Search for the cell housing the specified text and yield its [x, y] center coordinate. 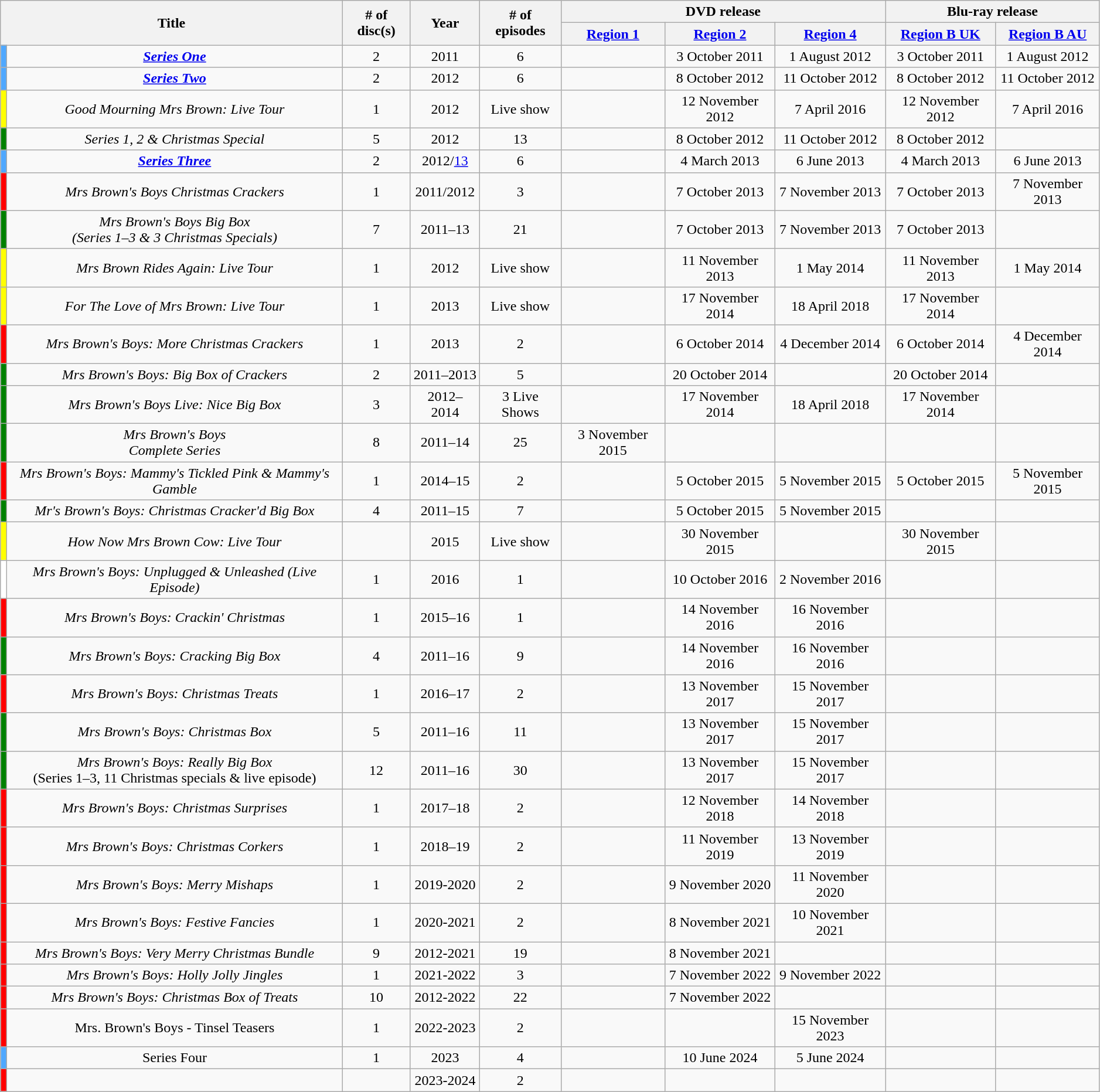
2023-2024 [445, 1080]
10 November 2021 [830, 923]
2012–2014 [445, 404]
22 [520, 998]
Mrs Brown's Boys: Holly Jolly Jingles [175, 975]
12 [376, 770]
For The Love of Mrs Brown: Live Tour [175, 306]
2019-2020 [445, 884]
Mrs Brown's Boys: Christmas Corkers [175, 846]
Mrs Brown's Boys: Crackin' Christmas [175, 618]
Mrs Brown's Boys: Christmas Box [175, 732]
DVD release [723, 12]
2012-2022 [445, 998]
Mrs Brown's Boys Big Box(Series 1–3 & 3 Christmas Specials) [175, 230]
Region 4 [830, 34]
2011–14 [445, 443]
10 October 2016 [720, 579]
Year [445, 23]
Mrs Brown's Boys Christmas Crackers [175, 191]
11 November 2019 [720, 846]
Series 1, 2 & Christmas Special [175, 139]
Good Mourning Mrs Brown: Live Tour [175, 109]
2012-2021 [445, 952]
Blu-ray release [993, 12]
2011–13 [445, 230]
10 June 2024 [720, 1058]
Region B UK [941, 34]
Mrs Brown's Boys: Festive Fancies [175, 923]
2011 [445, 56]
25 [520, 443]
Mrs Brown's Boys: Big Box of Crackers [175, 375]
Mrs Brown Rides Again: Live Tour [175, 267]
3 November 2015 [613, 443]
Mrs Brown's Boys: Christmas Surprises [175, 808]
How Now Mrs Brown Cow: Live Tour [175, 542]
5 June 2024 [830, 1058]
Mrs Brown's Boys: Really Big Box(Series 1–3, 11 Christmas specials & live episode) [175, 770]
Mrs Brown's Boys: Very Merry Christmas Bundle [175, 952]
10 [376, 998]
11 November 2020 [830, 884]
8 [376, 443]
9 November 2022 [830, 975]
19 [520, 952]
2016 [445, 579]
11 [520, 732]
Mrs Brown's Boys: More Christmas Crackers [175, 343]
# of episodes [520, 23]
2012/13 [445, 161]
2015–16 [445, 618]
14 November 2018 [830, 808]
2016–17 [445, 694]
2021-2022 [445, 975]
13 [520, 139]
2018–19 [445, 846]
2011–15 [445, 511]
2014–15 [445, 481]
Region 2 [720, 34]
21 [520, 230]
Mrs Brown's Boys: Christmas Treats [175, 694]
Title [171, 23]
2022-2023 [445, 1028]
2017–18 [445, 808]
Series Four [175, 1058]
2020-2021 [445, 923]
Mrs Brown's Boys: Unplugged & Unleashed (Live Episode) [175, 579]
Mrs Brown's Boys: Cracking Big Box [175, 655]
# of disc(s) [376, 23]
Mrs Brown's Boys: Merry Mishaps [175, 884]
9 November 2020 [720, 884]
Mrs Brown's Boys: Christmas Box of Treats [175, 998]
Mrs. Brown's Boys - Tinsel Teasers [175, 1028]
13 November 2019 [830, 846]
2011–2013 [445, 375]
2015 [445, 542]
2 November 2016 [830, 579]
Region 1 [613, 34]
Series Two [175, 79]
2011/2012 [445, 191]
Region B AU [1048, 34]
Mr's Brown's Boys: Christmas Cracker'd Big Box [175, 511]
15 November 2023 [830, 1028]
12 November 2018 [720, 808]
Mrs Brown's Boys: Mammy's Tickled Pink & Mammy's Gamble [175, 481]
Mrs Brown's Boys Live: Nice Big Box [175, 404]
3 Live Shows [520, 404]
Mrs Brown's BoysComplete Series [175, 443]
30 [520, 770]
Series One [175, 56]
2023 [445, 1058]
Series Three [175, 161]
